Find where the given text appears and provide that cell's center as [X, Y] coordinate. 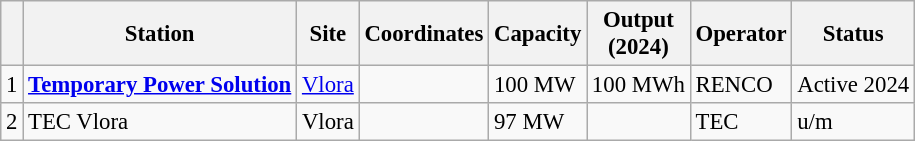
Status [854, 34]
Capacity [538, 34]
TEC [741, 122]
97 MW [538, 122]
Active 2024 [854, 85]
TEC Vlora [160, 122]
1 [12, 85]
2 [12, 122]
100 MW [538, 85]
Output(2024) [639, 34]
Temporary Power Solution [160, 85]
Station [160, 34]
100 MWh [639, 85]
Operator [741, 34]
u/m [854, 122]
Coordinates [424, 34]
RENCO [741, 85]
Site [328, 34]
